Find where the given text appears and provide that cell's center as [X, Y] coordinate. 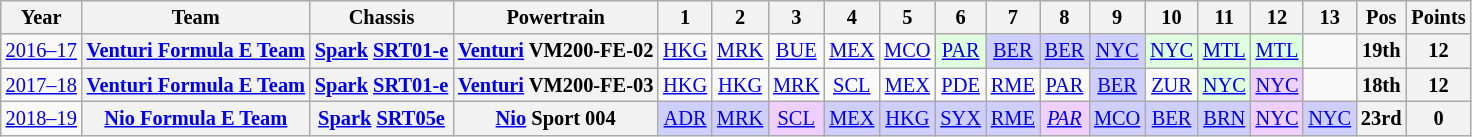
1 [685, 17]
10 [1172, 17]
Powertrain [556, 17]
23rd [1381, 118]
Team [196, 17]
Points [1438, 17]
SYX [960, 118]
Venturi VM200-FE-02 [556, 51]
2018–19 [42, 118]
9 [1117, 17]
BUE [796, 51]
2 [740, 17]
2017–18 [42, 85]
ZUR [1172, 85]
0 [1438, 118]
Venturi VM200-FE-03 [556, 85]
BRN [1224, 118]
ADR [685, 118]
19th [1381, 51]
Spark SRT05e [382, 118]
Pos [1381, 17]
13 [1330, 17]
5 [907, 17]
11 [1224, 17]
Nio Sport 004 [556, 118]
Nio Formula E Team [196, 118]
Year [42, 17]
Chassis [382, 17]
7 [1013, 17]
4 [852, 17]
2016–17 [42, 51]
8 [1064, 17]
18th [1381, 85]
3 [796, 17]
6 [960, 17]
PDE [960, 85]
